Return the (X, Y) coordinate for the center point of the cell that contains the specified text.  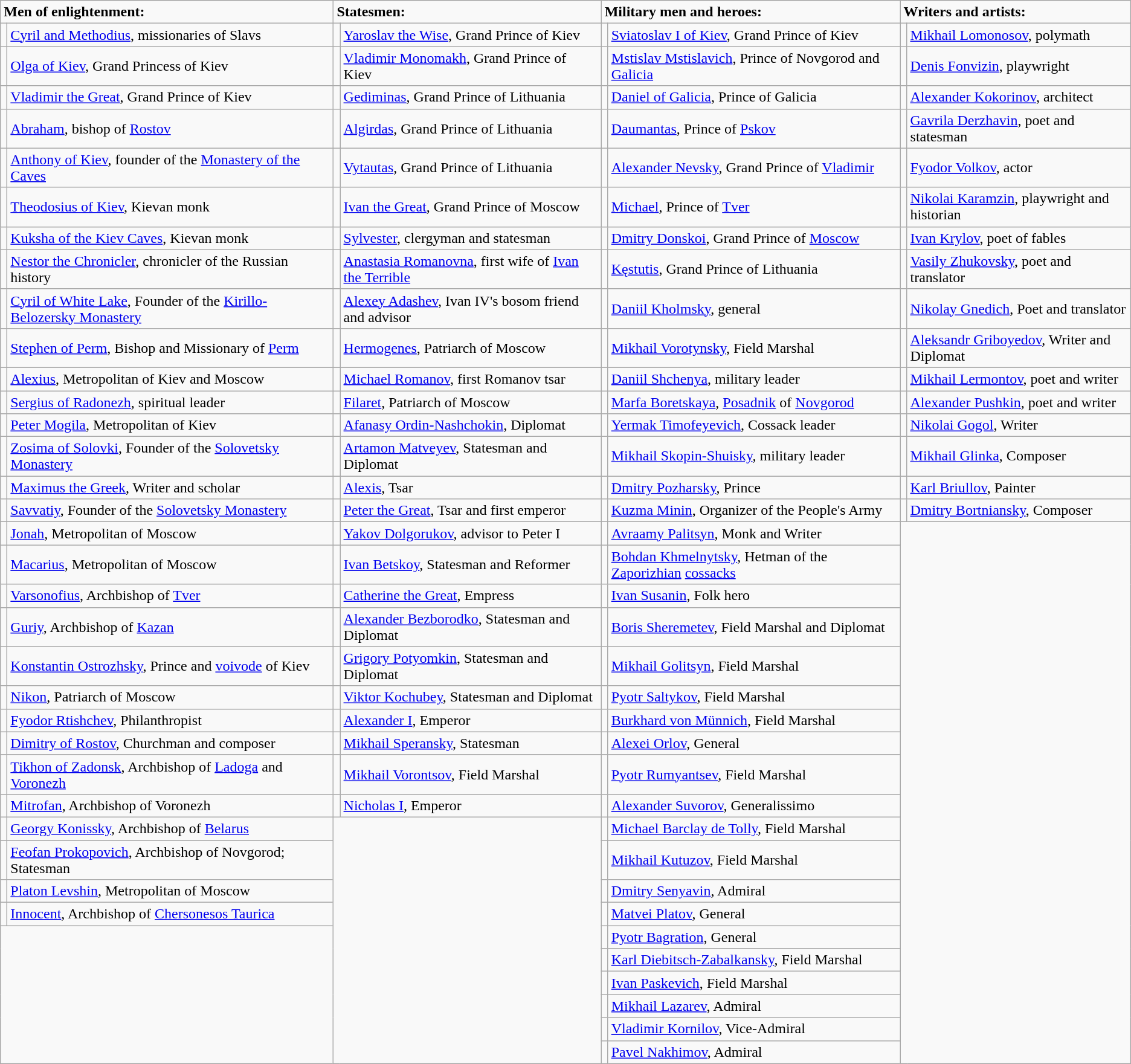
Anthony of Kiev, founder of the Monastery of the Caves (170, 168)
Mikhail Skopin-Shuisky, military leader (754, 457)
Ivan Betskoy, Statesman and Reformer (471, 564)
Mikhail Lermontov, poet and writer (1019, 379)
Stephen of Perm, Bishop and Missionary of Perm (170, 348)
Viktor Kochubey, Statesman and Diplomat (471, 697)
Yermak Timofeyevich, Cossack leader (754, 425)
Vytautas, Grand Prince of Lithuania (471, 168)
Alexander Suvorov, Generalissimo (754, 805)
Macarius, Metropolitan of Moscow (170, 564)
Dimitry of Rostov, Churchman and composer (170, 743)
Nikolai Karamzin, playwright and historian (1019, 207)
Fyodor Volkov, actor (1019, 168)
Alexey Adashev, Ivan IV's bosom friend and advisor (471, 308)
Peter Mogila, Metropolitan of Kiev (170, 425)
Gediminas, Grand Prince of Lithuania (471, 97)
Michael Barclay de Tolly, Field Marshal (754, 828)
Mikhail Lomonosov, polymath (1019, 35)
Cyril and Methodius, missionaries of Slavs (170, 35)
Fyodor Rtishchev, Philanthropist (170, 720)
Mikhail Kutuzov, Field Marshal (754, 859)
Dmitry Senyavin, Admiral (754, 891)
Vasily Zhukovsky, poet and translator (1019, 269)
Daniil Kholmsky, general (754, 308)
Mikhail Lazarev, Admiral (754, 1006)
Writers and artists: (1015, 12)
Gavrila Derzhavin, poet and statesman (1019, 128)
Statesmen: (468, 12)
Ivan the Great, Grand Prince of Moscow (471, 207)
Catherine the Great, Empress (471, 596)
Mikhail Speransky, Statesman (471, 743)
Pavel Nakhimov, Admiral (754, 1052)
Filaret, Patriarch of Moscow (471, 402)
Kęstutis, Grand Prince of Lithuania (754, 269)
Maximus the Greek, Writer and scholar (170, 488)
Denis Fonvizin, playwright (1019, 66)
Boris Sheremetev, Field Marshal and Diplomat (754, 627)
Cyril of White Lake, Founder of the Kirillo-Belozersky Monastery (170, 308)
Nikolay Gnedich, Poet and translator (1019, 308)
Nestor the Chronicler, chronicler of the Russian history (170, 269)
Mikhail Vorotynsky, Field Marshal (754, 348)
Daniil Shchenya, military leader (754, 379)
Mikhail Glinka, Composer (1019, 457)
Sviatoslav I of Kiev, Grand Prince of Kiev (754, 35)
Aleksandr Griboyedov, Writer and Diplomat (1019, 348)
Military men and heroes: (750, 12)
Ivan Susanin, Folk hero (754, 596)
Konstantin Ostrozhsky, Prince and voivode of Kiev (170, 666)
Alexei Orlov, General (754, 743)
Alexander Kokorinov, architect (1019, 97)
Nikon, Patriarch of Moscow (170, 697)
Sergius of Radonezh, spiritual leader (170, 402)
Afanasy Ordin-Nashchokin, Diplomat (471, 425)
Nicholas I, Emperor (471, 805)
Kuksha of the Kiev Caves, Kievan monk (170, 238)
Varsonofius, Archbishop of Tver (170, 596)
Georgy Konissky, Archbishop of Belarus (170, 828)
Peter the Great, Tsar and first emperor (471, 511)
Mitrofan, Archbishop of Voronezh (170, 805)
Artamon Matveyev, Statesman and Diplomat (471, 457)
Daumantas, Prince of Pskov (754, 128)
Algirdas, Grand Prince of Lithuania (471, 128)
Mikhail Vorontsov, Field Marshal (471, 775)
Daniel of Galicia, Prince of Galicia (754, 97)
Tikhon of Zadonsk, Archbishop of Ladoga and Voronezh (170, 775)
Alexius, Metropolitan of Kiev and Moscow (170, 379)
Zosima of Solovki, Founder of the Solovetsky Monastery (170, 457)
Alexander Pushkin, poet and writer (1019, 402)
Yaroslav the Wise, Grand Prince of Kiev (471, 35)
Nikolai Gogol, Writer (1019, 425)
Pyotr Saltykov, Field Marshal (754, 697)
Vladimir Monomakh, Grand Prince of Kiev (471, 66)
Bohdan Khmelnytsky, Hetman of the Zaporizhian cossacks (754, 564)
Mikhail Golitsyn, Field Marshal (754, 666)
Olga of Kiev, Grand Princess of Kiev (170, 66)
Alexis, Tsar (471, 488)
Dmitry Pozharsky, Prince (754, 488)
Kuzma Minin, Organizer of the People's Army (754, 511)
Burkhard von Münnich, Field Marshal (754, 720)
Men of enlightenment: (167, 12)
Pyotr Rumyantsev, Field Marshal (754, 775)
Jonah, Metropolitan of Moscow (170, 534)
Platon Levshin, Metropolitan of Moscow (170, 891)
Vladimir the Great, Grand Prince of Kiev (170, 97)
Karl Briullov, Painter (1019, 488)
Marfa Boretskaya, Posadnik of Novgorod (754, 402)
Alexander Bezborodko, Statesman and Diplomat (471, 627)
Ivan Krylov, poet of fables (1019, 238)
Pyotr Bagration, General (754, 937)
Savvatiy, Founder of the Solovetsky Monastery (170, 511)
Mstislav Mstislavich, Prince of Novgorod and Galicia (754, 66)
Sylvester, clergyman and statesman (471, 238)
Dmitry Donskoi, Grand Prince of Moscow (754, 238)
Avraamy Palitsyn, Monk and Writer (754, 534)
Yakov Dolgorukov, advisor to Peter I (471, 534)
Alexander Nevsky, Grand Prince of Vladimir (754, 168)
Innocent, Archbishop of Chersonesos Taurica (170, 914)
Karl Diebitsch-Zabalkansky, Field Marshal (754, 960)
Ivan Paskevich, Field Marshal (754, 983)
Hermogenes, Patriarch of Moscow (471, 348)
Dmitry Bortniansky, Composer (1019, 511)
Theodosius of Kiev, Kievan monk (170, 207)
Grigory Potyomkin, Statesman and Diplomat (471, 666)
Michael, Prince of Tver (754, 207)
Abraham, bishop of Rostov (170, 128)
Feofan Prokopovich, Archbishop of Novgorod; Statesman (170, 859)
Alexander I, Emperor (471, 720)
Matvei Platov, General (754, 914)
Vladimir Kornilov, Vice-Admiral (754, 1029)
Michael Romanov, first Romanov tsar (471, 379)
Anastasia Romanovna, first wife of Ivan the Terrible (471, 269)
Guriy, Archbishop of Kazan (170, 627)
